Pinpoint the cell where the given text exists, returning its (x, y) midpoint coordinate. 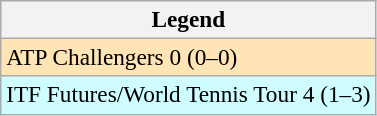
ATP Challengers 0 (0–0) (188, 57)
Legend (188, 19)
ITF Futures/World Tennis Tour 4 (1–3) (188, 95)
